Identify which cell holds the provided text, then report its [X, Y] central coordinate. 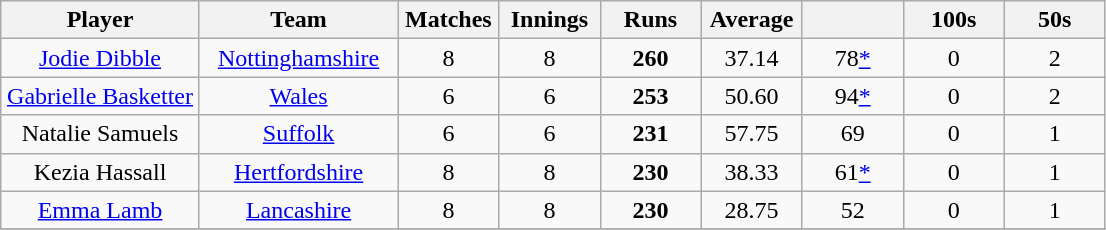
Wales [298, 96]
Jodie Dibble [100, 58]
78* [852, 58]
Suffolk [298, 134]
Team [298, 20]
253 [650, 96]
Player [100, 20]
Hertfordshire [298, 172]
260 [650, 58]
Runs [650, 20]
Lancashire [298, 210]
Emma Lamb [100, 210]
69 [852, 134]
61* [852, 172]
Kezia Hassall [100, 172]
37.14 [752, 58]
100s [954, 20]
50.60 [752, 96]
57.75 [752, 134]
28.75 [752, 210]
Gabrielle Basketter [100, 96]
50s [1054, 20]
94* [852, 96]
38.33 [752, 172]
52 [852, 210]
Innings [550, 20]
231 [650, 134]
Average [752, 20]
Matches [448, 20]
Nottinghamshire [298, 58]
Natalie Samuels [100, 134]
